Detect which cell encompasses the target text, then output its [X, Y] center coordinate. 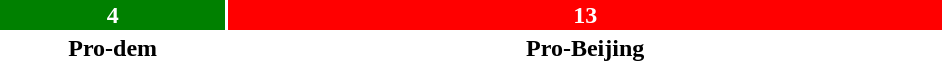
13 [585, 15]
4 [112, 15]
